Return (x, y) of the center of cell containing provided text 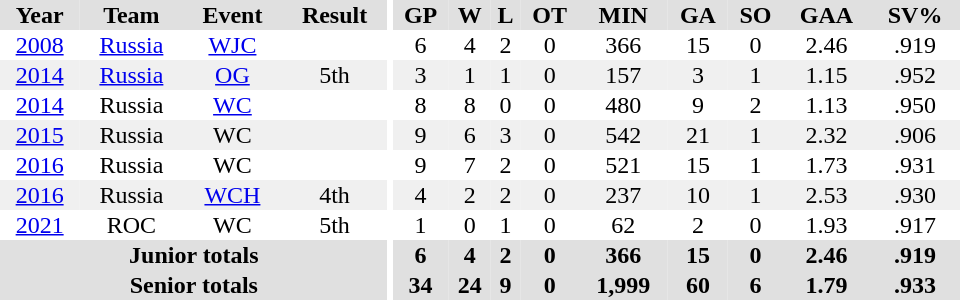
W (470, 15)
7 (470, 165)
1.15 (827, 75)
24 (470, 285)
157 (624, 75)
1.73 (827, 165)
MIN (624, 15)
Team (131, 15)
1.13 (827, 105)
Senior totals (194, 285)
Junior totals (194, 255)
.931 (915, 165)
ROC (131, 225)
62 (624, 225)
GA (698, 15)
34 (420, 285)
GP (420, 15)
2015 (40, 135)
OG (232, 75)
521 (624, 165)
60 (698, 285)
2.32 (827, 135)
.933 (915, 285)
542 (624, 135)
SV% (915, 15)
2021 (40, 225)
Year (40, 15)
.952 (915, 75)
1.79 (827, 285)
237 (624, 195)
OT (550, 15)
Result (334, 15)
10 (698, 195)
Event (232, 15)
SO (755, 15)
2.53 (827, 195)
WCH (232, 195)
1.93 (827, 225)
1,999 (624, 285)
21 (698, 135)
L (506, 15)
.950 (915, 105)
.930 (915, 195)
WJC (232, 45)
4th (334, 195)
2008 (40, 45)
GAA (827, 15)
480 (624, 105)
.917 (915, 225)
.906 (915, 135)
